From the cell containing the given text, extract its center point as (X, Y) coordinate. 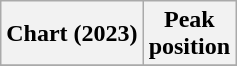
Peakposition (189, 34)
Chart (2023) (72, 34)
